Locate the cell with the specified text and output its (x, y) center coordinate. 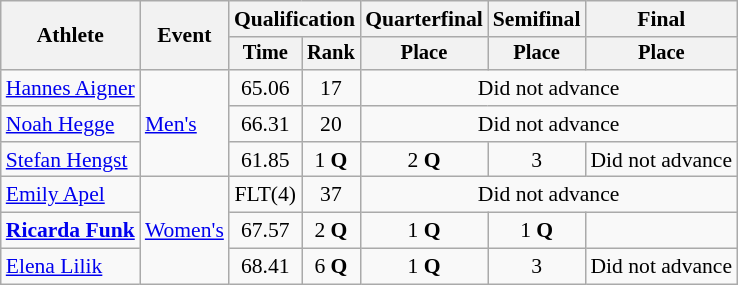
Athlete (70, 36)
67.57 (266, 231)
Qualification (294, 19)
37 (331, 195)
Final (661, 19)
Women's (184, 230)
Time (266, 54)
Noah Hegge (70, 124)
68.41 (266, 267)
61.85 (266, 160)
17 (331, 88)
66.31 (266, 124)
Men's (184, 124)
Elena Lilik (70, 267)
6 Q (331, 267)
20 (331, 124)
FLT(4) (266, 195)
Ricarda Funk (70, 231)
Semifinal (537, 19)
Emily Apel (70, 195)
Quarterfinal (424, 19)
Stefan Hengst (70, 160)
Event (184, 36)
Hannes Aigner (70, 88)
65.06 (266, 88)
Rank (331, 54)
